For the text-containing cell, return its midpoint in (x, y) coordinate format. 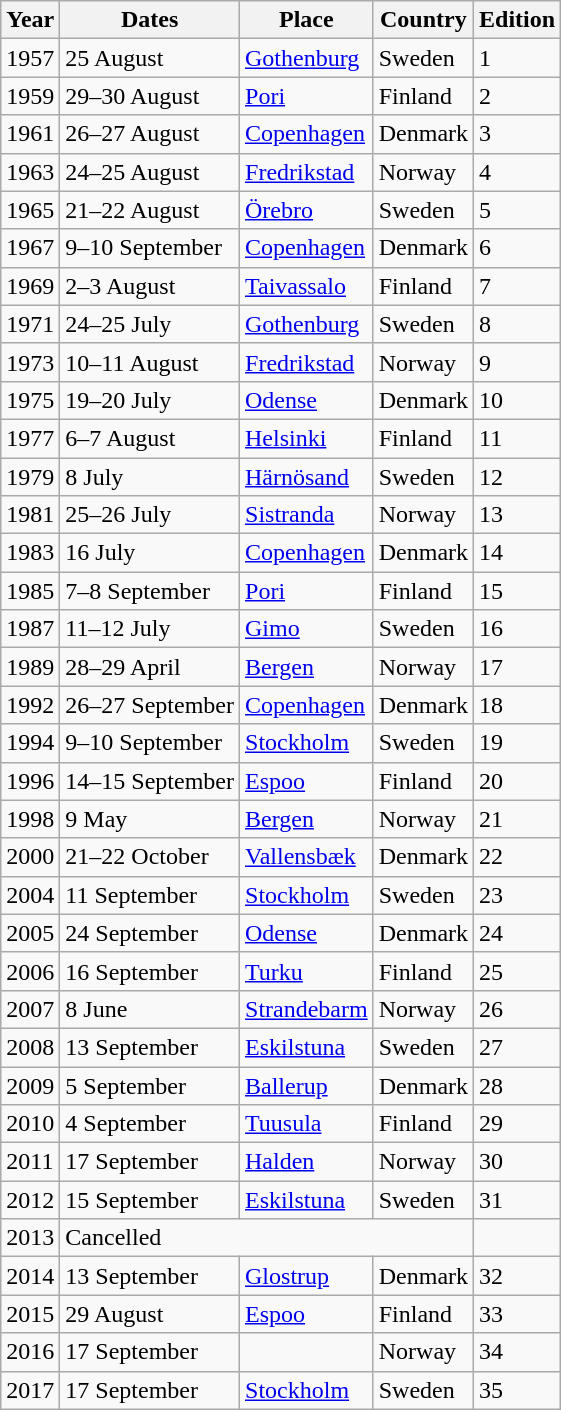
1994 (30, 743)
1959 (30, 96)
12 (518, 477)
1983 (30, 553)
3 (518, 134)
26–27 September (150, 705)
8 (518, 324)
1973 (30, 362)
Vallensbæk (307, 857)
23 (518, 895)
Strandebarm (307, 1009)
Helsinki (307, 438)
Country (423, 20)
Dates (150, 20)
15 (518, 591)
Taivassalo (307, 286)
1992 (30, 705)
24–25 August (150, 172)
16 July (150, 553)
7 (518, 286)
1965 (30, 210)
Turku (307, 971)
2006 (30, 971)
8 June (150, 1009)
2005 (30, 933)
6 (518, 248)
15 September (150, 1200)
1981 (30, 515)
1961 (30, 134)
28–29 April (150, 667)
24 (518, 933)
1977 (30, 438)
21 (518, 819)
2013 (30, 1238)
2004 (30, 895)
Glostrup (307, 1276)
2009 (30, 1085)
14–15 September (150, 781)
2000 (30, 857)
2015 (30, 1314)
8 July (150, 477)
1996 (30, 781)
2–3 August (150, 286)
Ballerup (307, 1085)
Gimo (307, 629)
7–8 September (150, 591)
20 (518, 781)
10–11 August (150, 362)
4 (518, 172)
5 September (150, 1085)
2010 (30, 1124)
11 September (150, 895)
2014 (30, 1276)
2012 (30, 1200)
6–7 August (150, 438)
25 (518, 971)
1 (518, 58)
25–26 July (150, 515)
1967 (30, 248)
Edition (518, 20)
29 August (150, 1314)
19–20 July (150, 400)
16 September (150, 971)
14 (518, 553)
29 (518, 1124)
2 (518, 96)
32 (518, 1276)
1975 (30, 400)
2011 (30, 1162)
1998 (30, 819)
9 May (150, 819)
17 (518, 667)
1963 (30, 172)
29–30 August (150, 96)
1957 (30, 58)
5 (518, 210)
30 (518, 1162)
33 (518, 1314)
16 (518, 629)
Sistranda (307, 515)
2016 (30, 1352)
Härnösand (307, 477)
21–22 August (150, 210)
13 (518, 515)
28 (518, 1085)
1971 (30, 324)
19 (518, 743)
22 (518, 857)
9 (518, 362)
Cancelled (267, 1238)
1979 (30, 477)
26 (518, 1009)
31 (518, 1200)
2007 (30, 1009)
11–12 July (150, 629)
Örebro (307, 210)
Tuusula (307, 1124)
1969 (30, 286)
2017 (30, 1390)
35 (518, 1390)
18 (518, 705)
10 (518, 400)
21–22 October (150, 857)
Halden (307, 1162)
11 (518, 438)
25 August (150, 58)
4 September (150, 1124)
27 (518, 1047)
1987 (30, 629)
26–27 August (150, 134)
Year (30, 20)
24–25 July (150, 324)
1989 (30, 667)
2008 (30, 1047)
34 (518, 1352)
Place (307, 20)
24 September (150, 933)
1985 (30, 591)
